Provide the (x, y) coordinate of the cell's center where the given text is located.  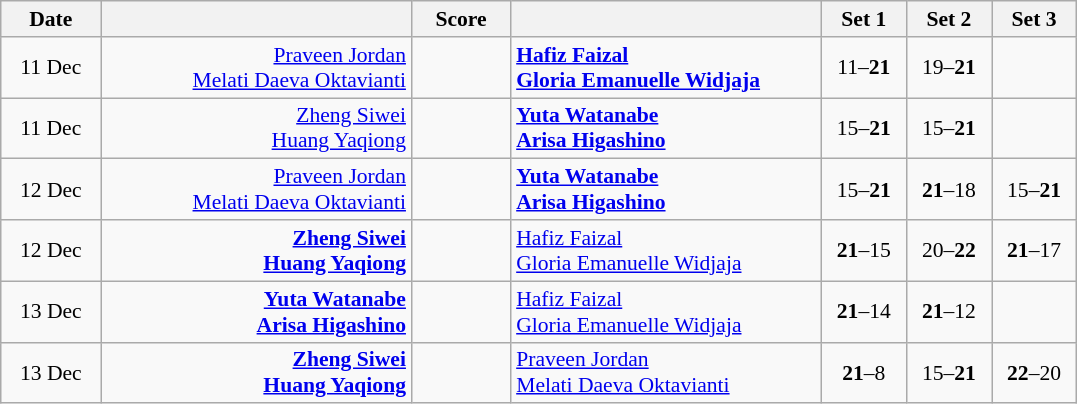
20–22 (948, 250)
21–8 (864, 372)
22–20 (1034, 372)
21–17 (1034, 250)
Date (51, 19)
21–15 (864, 250)
11–21 (864, 68)
21–14 (864, 312)
21–18 (948, 190)
21–12 (948, 312)
Set 1 (864, 19)
19–21 (948, 68)
Set 2 (948, 19)
Set 3 (1034, 19)
Score (461, 19)
